Return the (X, Y) coordinate for the center point of the cell that contains the specified text.  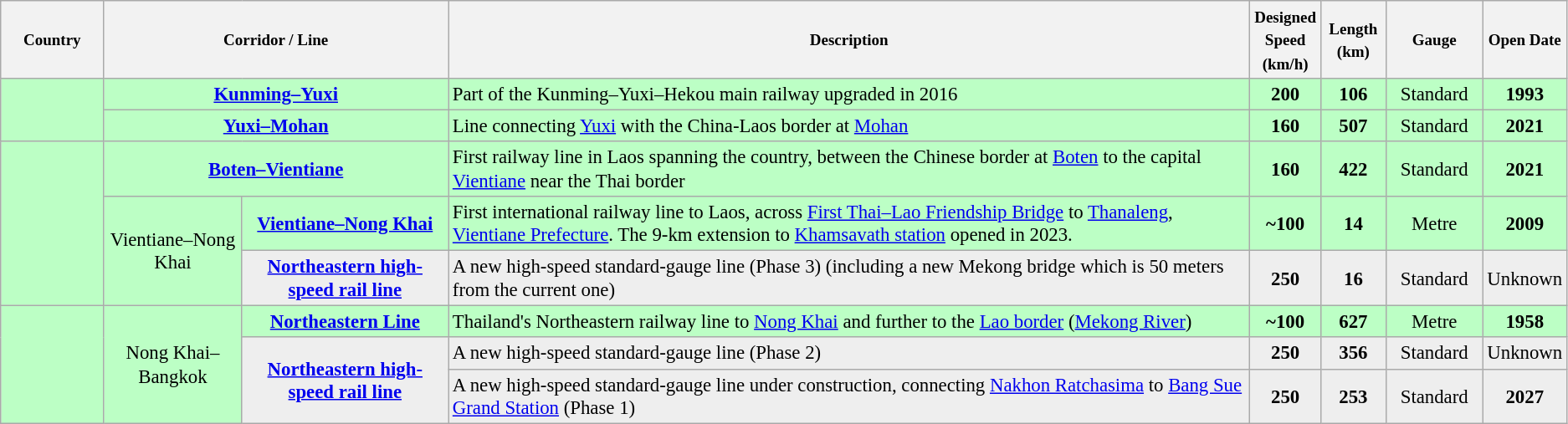
16 (1353, 278)
Length(km) (1353, 40)
422 (1353, 169)
First railway line in Laos spanning the country, between the Chinese border at Boten to the capital Vientiane near the Thai border (849, 169)
Gauge (1434, 40)
507 (1353, 126)
627 (1353, 321)
Boten–Vientiane (276, 169)
Yuxi–Mohan (276, 126)
1958 (1524, 321)
1993 (1524, 95)
Northeastern Line (345, 321)
106 (1353, 95)
356 (1353, 353)
Part of the Kunming–Yuxi–Hekou main railway upgraded in 2016 (849, 95)
Line connecting Yuxi with the China-Laos border at Mohan (849, 126)
2027 (1524, 396)
A new high-speed standard-gauge line (Phase 2) (849, 353)
A new high-speed standard-gauge line under construction, connecting Nakhon Ratchasima to Bang Sue Grand Station (Phase 1) (849, 396)
A new high-speed standard-gauge line (Phase 3) (including a new Mekong bridge which is 50 meters from the current one) (849, 278)
Open Date (1524, 40)
DesignedSpeed(km/h) (1285, 40)
Description (849, 40)
14 (1353, 224)
Country (52, 40)
2009 (1524, 224)
Thailand's Northeastern railway line to Nong Khai and further to the Lao border (Mekong River) (849, 321)
Corridor / Line (276, 40)
253 (1353, 396)
200 (1285, 95)
Nong Khai–Bangkok (172, 365)
Kunming–Yuxi (276, 95)
